Capture the cell that displays the provided text and extract its [x, y] central coordinate. 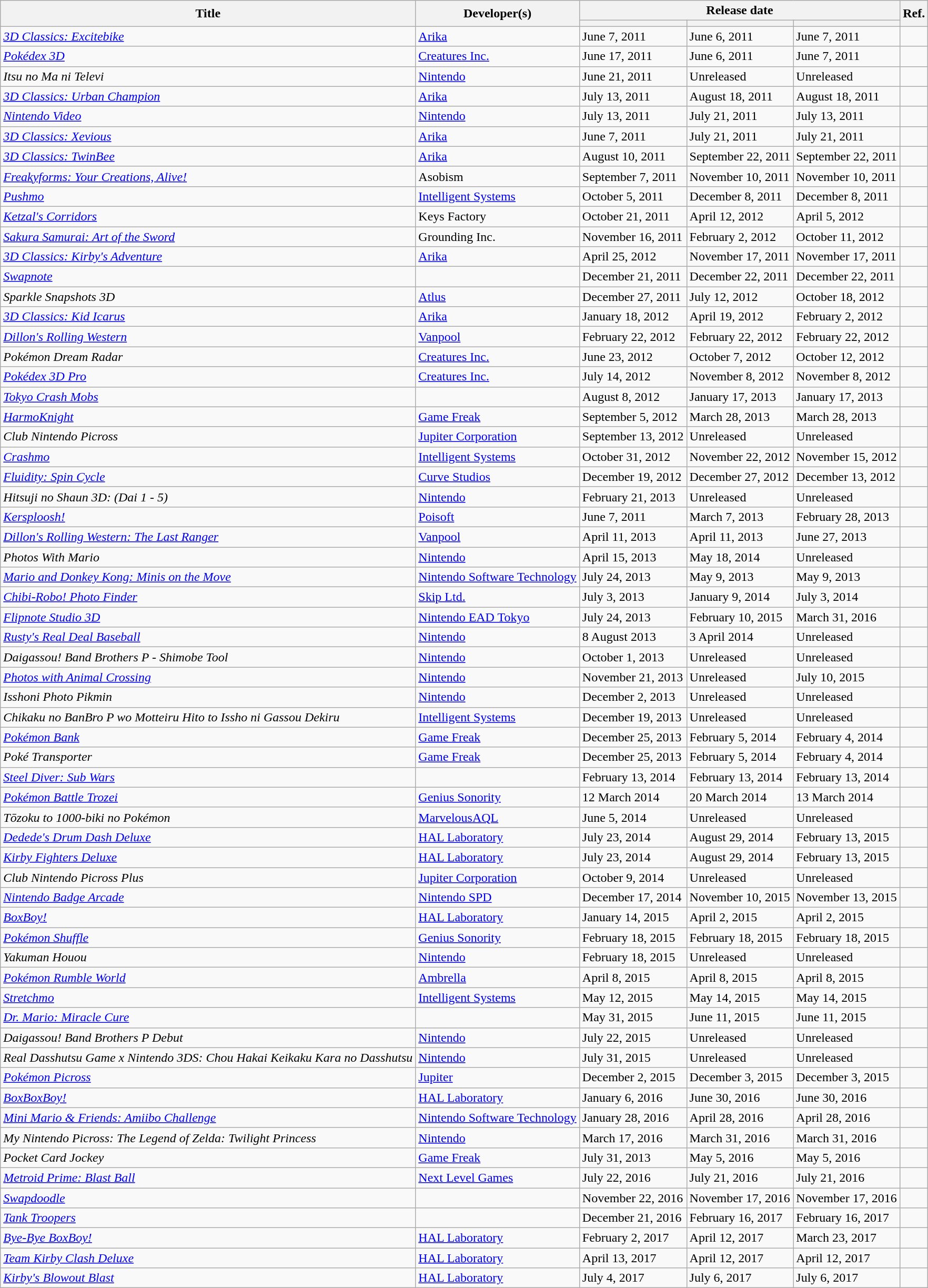
Nintendo SPD [498, 898]
3 April 2014 [740, 637]
November 15, 2012 [847, 457]
8 August 2013 [633, 637]
April 15, 2013 [633, 557]
Pokémon Battle Trozei [208, 797]
Poisoft [498, 517]
July 10, 2015 [847, 677]
July 3, 2013 [633, 597]
Freakyforms: Your Creations, Alive! [208, 176]
July 22, 2015 [633, 1038]
Tank Troopers [208, 1218]
Grounding Inc. [498, 236]
Chibi-Robo! Photo Finder [208, 597]
November 22, 2012 [740, 457]
Skip Ltd. [498, 597]
3D Classics: Xevious [208, 136]
BoxBoy! [208, 918]
February 28, 2013 [847, 517]
October 1, 2013 [633, 657]
September 7, 2011 [633, 176]
July 22, 2016 [633, 1178]
December 13, 2012 [847, 477]
Dillon's Rolling Western: The Last Ranger [208, 537]
Pokémon Shuffle [208, 938]
Real Dasshutsu Game x Nintendo 3DS: Chou Hakai Keikaku Kara no Dasshutsu [208, 1058]
Keys Factory [498, 216]
Sakura Samurai: Art of the Sword [208, 236]
Club Nintendo Picross [208, 437]
Jupiter [498, 1078]
Bye-Bye BoxBoy! [208, 1238]
Curve Studios [498, 477]
October 12, 2012 [847, 357]
Asobism [498, 176]
April 5, 2012 [847, 216]
Kirby Fighters Deluxe [208, 857]
July 3, 2014 [847, 597]
Pokémon Bank [208, 737]
3D Classics: Urban Champion [208, 96]
Kirby's Blowout Blast [208, 1278]
Mario and Donkey Kong: Minis on the Move [208, 577]
Crashmo [208, 457]
Dr. Mario: Miracle Cure [208, 1018]
Itsu no Ma ni Televi [208, 76]
Flipnote Studio 3D [208, 617]
June 23, 2012 [633, 357]
Next Level Games [498, 1178]
Club Nintendo Picross Plus [208, 877]
May 31, 2015 [633, 1018]
October 18, 2012 [847, 297]
Pokémon Rumble World [208, 978]
20 March 2014 [740, 797]
Ketzal's Corridors [208, 216]
February 2, 2017 [633, 1238]
Metroid Prime: Blast Ball [208, 1178]
March 23, 2017 [847, 1238]
April 13, 2017 [633, 1258]
Pokédex 3D [208, 56]
December 2, 2015 [633, 1078]
June 5, 2014 [633, 817]
3D Classics: Kirby's Adventure [208, 257]
Ambrella [498, 978]
April 19, 2012 [740, 317]
Kersploosh! [208, 517]
March 17, 2016 [633, 1138]
June 17, 2011 [633, 56]
December 19, 2013 [633, 717]
December 19, 2012 [633, 477]
3D Classics: TwinBee [208, 156]
July 12, 2012 [740, 297]
January 18, 2012 [633, 317]
Nintendo EAD Tokyo [498, 617]
November 21, 2013 [633, 677]
Nintendo Badge Arcade [208, 898]
Photos With Mario [208, 557]
Pokémon Picross [208, 1078]
Swapdoodle [208, 1198]
Dedede's Drum Dash Deluxe [208, 837]
Pokédex 3D Pro [208, 377]
Pokémon Dream Radar [208, 357]
12 March 2014 [633, 797]
Isshoni Photo Pikmin [208, 697]
Fluidity: Spin Cycle [208, 477]
September 13, 2012 [633, 437]
My Nintendo Picross: The Legend of Zelda: Twilight Princess [208, 1138]
October 11, 2012 [847, 236]
October 7, 2012 [740, 357]
May 18, 2014 [740, 557]
Dillon's Rolling Western [208, 337]
Chikaku no BanBro P wo Motteiru Hito to Issho ni Gassou Dekiru [208, 717]
November 13, 2015 [847, 898]
Mini Mario & Friends: Amiibo Challenge [208, 1118]
Pushmo [208, 196]
August 8, 2012 [633, 397]
Developer(s) [498, 14]
Tokyo Crash Mobs [208, 397]
November 10, 2015 [740, 898]
3D Classics: Kid Icarus [208, 317]
Photos with Animal Crossing [208, 677]
December 2, 2013 [633, 697]
October 31, 2012 [633, 457]
Release date [740, 11]
Atlus [498, 297]
April 25, 2012 [633, 257]
Yakuman Houou [208, 958]
Nintendo Video [208, 116]
August 10, 2011 [633, 156]
Daigassou! Band Brothers P Debut [208, 1038]
3D Classics: Excitebike [208, 36]
Pocket Card Jockey [208, 1158]
Daigassou! Band Brothers P - Shimobe Tool [208, 657]
December 17, 2014 [633, 898]
December 21, 2016 [633, 1218]
December 27, 2011 [633, 297]
November 22, 2016 [633, 1198]
July 31, 2015 [633, 1058]
13 March 2014 [847, 797]
Swapnote [208, 277]
April 12, 2012 [740, 216]
Team Kirby Clash Deluxe [208, 1258]
February 21, 2013 [633, 497]
Stretchmo [208, 998]
December 21, 2011 [633, 277]
October 9, 2014 [633, 877]
Rusty's Real Deal Baseball [208, 637]
October 21, 2011 [633, 216]
Poké Transporter [208, 757]
Tōzoku to 1000-biki no Pokémon [208, 817]
September 5, 2012 [633, 417]
Ref. [914, 14]
February 10, 2015 [740, 617]
October 5, 2011 [633, 196]
Sparkle Snapshots 3D [208, 297]
January 9, 2014 [740, 597]
BoxBoxBoy! [208, 1098]
Title [208, 14]
December 27, 2012 [740, 477]
June 21, 2011 [633, 76]
June 27, 2013 [847, 537]
May 12, 2015 [633, 998]
July 4, 2017 [633, 1278]
July 31, 2013 [633, 1158]
March 7, 2013 [740, 517]
July 14, 2012 [633, 377]
MarvelousAQL [498, 817]
January 6, 2016 [633, 1098]
January 14, 2015 [633, 918]
January 28, 2016 [633, 1118]
Hitsuji no Shaun 3D: (Dai 1 - 5) [208, 497]
November 16, 2011 [633, 236]
Steel Diver: Sub Wars [208, 777]
HarmoKnight [208, 417]
